Identify which cell holds the provided text, then report its (x, y) central coordinate. 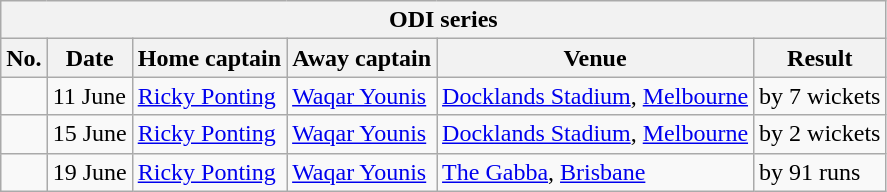
Date (90, 58)
19 June (90, 172)
by 7 wickets (820, 96)
Result (820, 58)
No. (24, 58)
15 June (90, 134)
Home captain (209, 58)
11 June (90, 96)
Away captain (362, 58)
by 2 wickets (820, 134)
The Gabba, Brisbane (596, 172)
ODI series (444, 20)
by 91 runs (820, 172)
Venue (596, 58)
